Return [X, Y] of the center of cell containing provided text 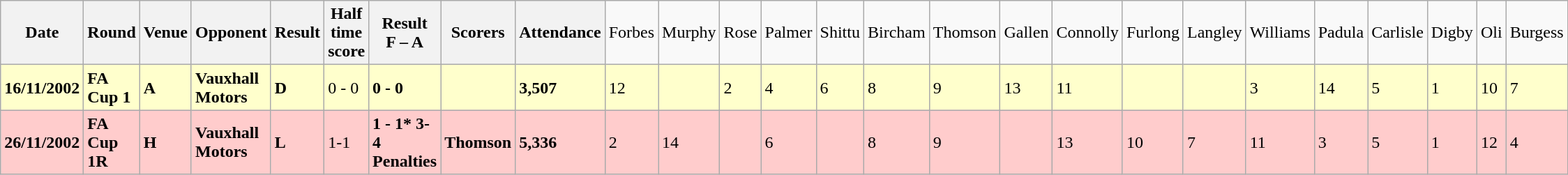
Opponent [231, 33]
Date [42, 33]
Venue [165, 33]
Scorers [478, 33]
FA Cup 1 [112, 88]
Half time score [347, 33]
5,336 [560, 142]
Digby [1452, 33]
Padula [1341, 33]
Shittu [840, 33]
Palmer [788, 33]
ResultF – A [405, 33]
Murphy [689, 33]
3,507 [560, 88]
L [297, 142]
1-1 [347, 142]
Bircham [896, 33]
Carlisle [1398, 33]
Burgess [1537, 33]
H [165, 142]
Result [297, 33]
Attendance [560, 33]
Connolly [1087, 33]
Oli [1491, 33]
D [297, 88]
16/11/2002 [42, 88]
A [165, 88]
Furlong [1152, 33]
Rose [741, 33]
26/11/2002 [42, 142]
Forbes [631, 33]
Gallen [1027, 33]
Williams [1280, 33]
Round [112, 33]
FA Cup 1R [112, 142]
1 - 1* 3-4 Penalties [405, 142]
Langley [1214, 33]
